From the cell containing the given text, extract its center point as [x, y] coordinate. 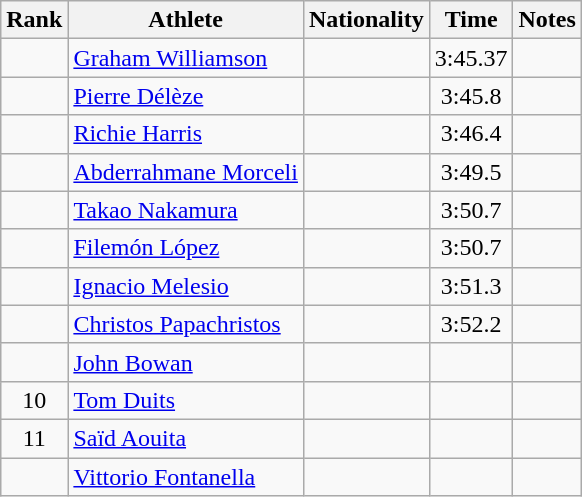
Tom Duits [186, 400]
Ignacio Melesio [186, 286]
Notes [547, 20]
Abderrahmane Morceli [186, 172]
3:49.5 [471, 172]
Athlete [186, 20]
John Bowan [186, 362]
Filemón López [186, 248]
3:45.8 [471, 96]
3:46.4 [471, 134]
3:52.2 [471, 324]
3:45.37 [471, 58]
Time [471, 20]
11 [34, 438]
Vittorio Fontanella [186, 477]
Graham Williamson [186, 58]
Richie Harris [186, 134]
Nationality [366, 20]
Christos Papachristos [186, 324]
10 [34, 400]
Saïd Aouita [186, 438]
Rank [34, 20]
3:51.3 [471, 286]
Takao Nakamura [186, 210]
Pierre Délèze [186, 96]
